From the cell containing the given text, extract its center point as [x, y] coordinate. 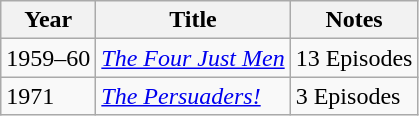
3 Episodes [354, 96]
Year [48, 20]
The Persuaders! [193, 96]
The Four Just Men [193, 58]
Title [193, 20]
1971 [48, 96]
13 Episodes [354, 58]
1959–60 [48, 58]
Notes [354, 20]
